Provide the [x, y] coordinate of the cell's center where the given text is located.  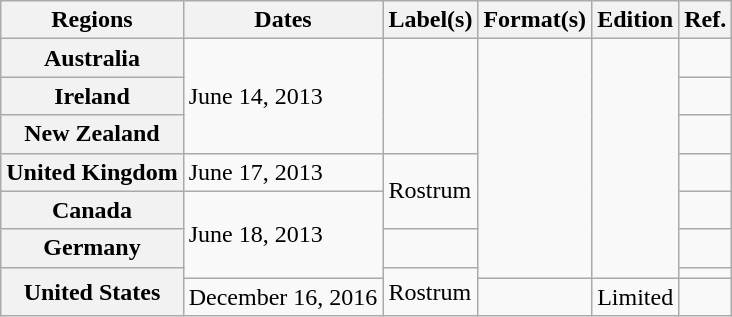
December 16, 2016 [283, 297]
Label(s) [430, 20]
Canada [92, 210]
Limited [636, 297]
Ireland [92, 96]
Format(s) [535, 20]
Ref. [706, 20]
Regions [92, 20]
Dates [283, 20]
Edition [636, 20]
Germany [92, 248]
Australia [92, 58]
United Kingdom [92, 172]
June 17, 2013 [283, 172]
New Zealand [92, 134]
June 14, 2013 [283, 96]
June 18, 2013 [283, 234]
United States [92, 292]
